Return the (x, y) coordinate for the center point of the cell that contains the specified text.  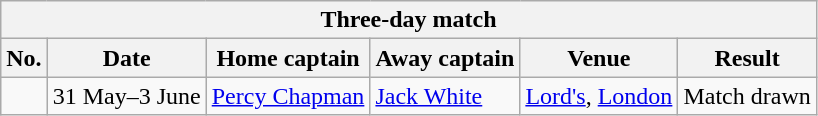
Lord's, London (599, 96)
Match drawn (747, 96)
Three-day match (409, 20)
Home captain (288, 58)
No. (24, 58)
Jack White (445, 96)
Date (126, 58)
Percy Chapman (288, 96)
31 May–3 June (126, 96)
Venue (599, 58)
Away captain (445, 58)
Result (747, 58)
